Extract the (X, Y) coordinate from the center of the cell holding the provided text.  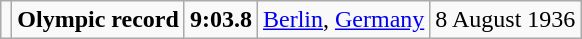
8 August 1936 (506, 20)
Berlin, Germany (343, 20)
9:03.8 (220, 20)
Olympic record (98, 20)
